For the text-containing cell, return its midpoint in (X, Y) coordinate format. 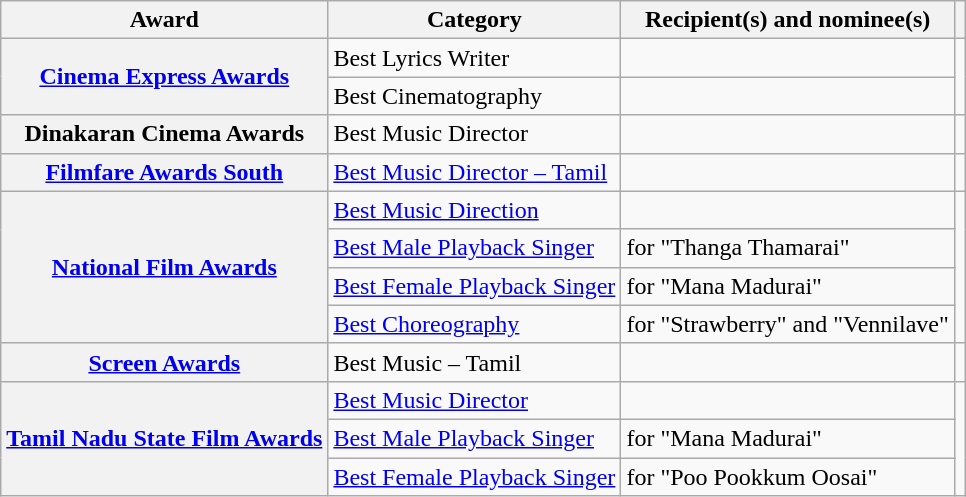
Category (474, 20)
Award (164, 20)
Dinakaran Cinema Awards (164, 134)
Recipient(s) and nominee(s) (788, 20)
Best Lyrics Writer (474, 58)
for "Strawberry" and "Vennilave" (788, 324)
Filmfare Awards South (164, 172)
Best Music – Tamil (474, 362)
Screen Awards (164, 362)
Tamil Nadu State Film Awards (164, 438)
Best Cinematography (474, 96)
Best Music Direction (474, 210)
Cinema Express Awards (164, 77)
Best Choreography (474, 324)
Best Music Director – Tamil (474, 172)
for "Thanga Thamarai" (788, 248)
National Film Awards (164, 267)
for "Poo Pookkum Oosai" (788, 477)
